Identify which cell holds the provided text, then report its (x, y) central coordinate. 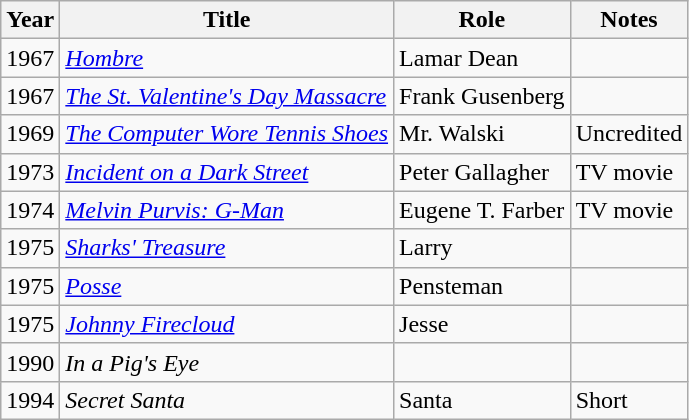
Incident on a Dark Street (227, 172)
1973 (30, 172)
Secret Santa (227, 400)
Posse (227, 286)
1969 (30, 134)
In a Pig's Eye (227, 362)
Year (30, 20)
1990 (30, 362)
Title (227, 20)
Pensteman (482, 286)
Frank Gusenberg (482, 96)
Short (629, 400)
Peter Gallagher (482, 172)
Jesse (482, 324)
Notes (629, 20)
Uncredited (629, 134)
1994 (30, 400)
1974 (30, 210)
Johnny Firecloud (227, 324)
Role (482, 20)
Santa (482, 400)
Melvin Purvis: G-Man (227, 210)
Hombre (227, 58)
Larry (482, 248)
The Computer Wore Tennis Shoes (227, 134)
Eugene T. Farber (482, 210)
Mr. Walski (482, 134)
Sharks' Treasure (227, 248)
Lamar Dean (482, 58)
The St. Valentine's Day Massacre (227, 96)
